Identify which cell holds the provided text, then report its (X, Y) central coordinate. 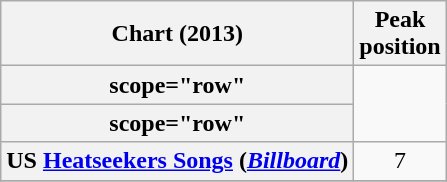
7 (400, 161)
Peakposition (400, 34)
Chart (2013) (178, 34)
US Heatseekers Songs (Billboard) (178, 161)
